Scan for the cell matching the given text and deliver its (X, Y) coordinate at center. 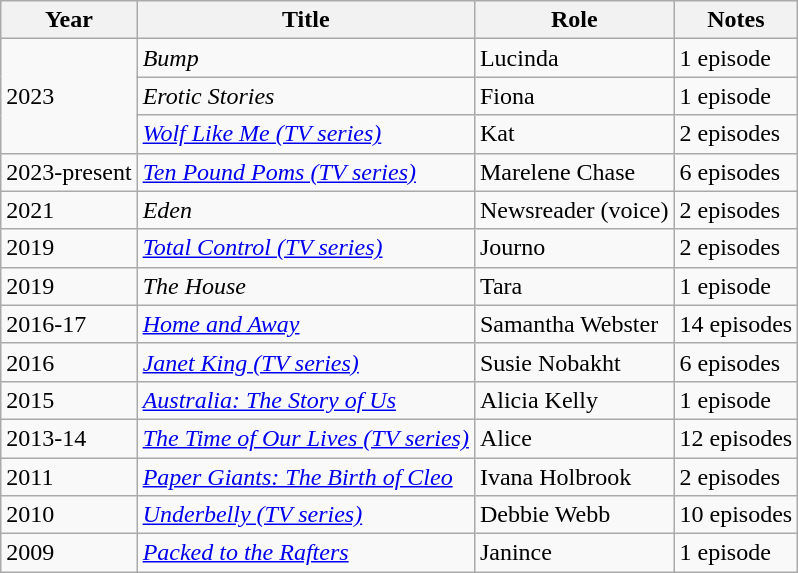
The House (306, 286)
Alicia Kelly (574, 400)
Marelene Chase (574, 172)
12 episodes (736, 438)
Alice (574, 438)
2011 (69, 477)
2010 (69, 515)
Notes (736, 20)
2009 (69, 553)
Packed to the Rafters (306, 553)
Title (306, 20)
Janince (574, 553)
Paper Giants: The Birth of Cleo (306, 477)
Debbie Webb (574, 515)
Fiona (574, 96)
Journo (574, 248)
Role (574, 20)
14 episodes (736, 324)
Ten Pound Poms (TV series) (306, 172)
2021 (69, 210)
Lucinda (574, 58)
Bump (306, 58)
Home and Away (306, 324)
The Time of Our Lives (TV series) (306, 438)
2015 (69, 400)
Janet King (TV series) (306, 362)
Tara (574, 286)
Susie Nobakht (574, 362)
Ivana Holbrook (574, 477)
Wolf Like Me (TV series) (306, 134)
Kat (574, 134)
Total Control (TV series) (306, 248)
2016-17 (69, 324)
2023 (69, 96)
2023-present (69, 172)
Samantha Webster (574, 324)
Erotic Stories (306, 96)
10 episodes (736, 515)
2016 (69, 362)
Eden (306, 210)
2013-14 (69, 438)
Underbelly (TV series) (306, 515)
Australia: The Story of Us (306, 400)
Year (69, 20)
Newsreader (voice) (574, 210)
